Locate the cell with the specified text and output its (X, Y) center coordinate. 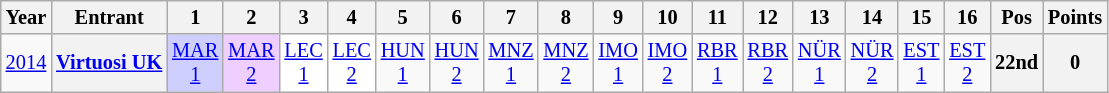
3 (303, 17)
MAR2 (251, 63)
15 (921, 17)
1 (195, 17)
2014 (26, 63)
EST1 (921, 63)
22nd (1016, 63)
16 (967, 17)
2 (251, 17)
LEC1 (303, 63)
13 (820, 17)
Virtuosi UK (109, 63)
10 (668, 17)
4 (352, 17)
RBR1 (717, 63)
NÜR1 (820, 63)
HUN1 (403, 63)
Points (1075, 17)
0 (1075, 63)
Pos (1016, 17)
MNZ1 (510, 63)
5 (403, 17)
NÜR2 (872, 63)
Year (26, 17)
MNZ2 (566, 63)
LEC2 (352, 63)
EST2 (967, 63)
Entrant (109, 17)
RBR2 (768, 63)
IMO1 (618, 63)
14 (872, 17)
6 (457, 17)
12 (768, 17)
9 (618, 17)
HUN2 (457, 63)
8 (566, 17)
MAR1 (195, 63)
11 (717, 17)
IMO2 (668, 63)
7 (510, 17)
